Provide the [X, Y] coordinate of the cell's center where the given text is located.  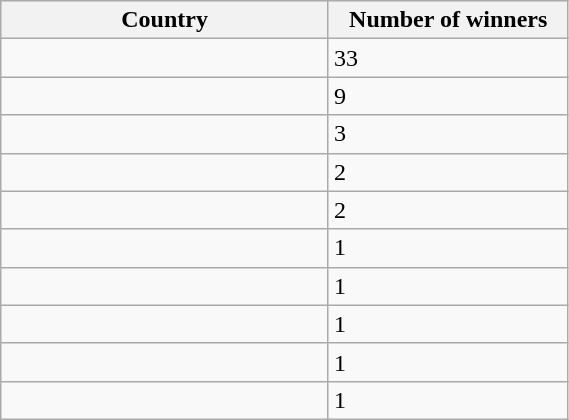
Number of winners [448, 20]
Country [165, 20]
9 [448, 96]
3 [448, 134]
33 [448, 58]
